Scan for the cell matching the given text and deliver its (X, Y) coordinate at center. 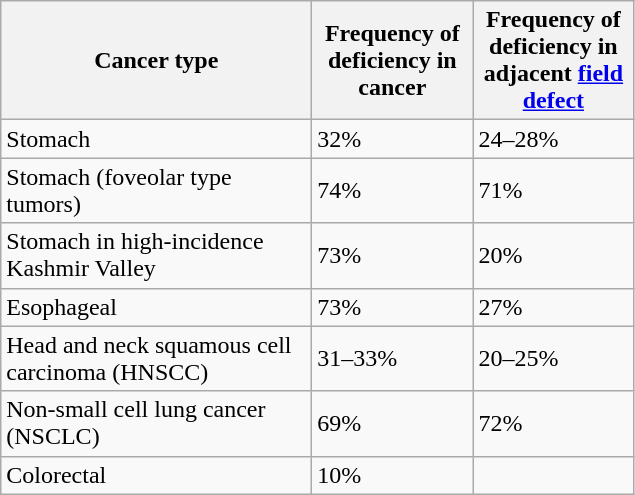
Non-small cell lung cancer (NSCLC) (156, 424)
Stomach in high-incidence Kashmir Valley (156, 256)
69% (392, 424)
10% (392, 475)
Cancer type (156, 60)
Esophageal (156, 307)
32% (392, 139)
20% (554, 256)
Frequency of deficiency in adjacent field defect (554, 60)
72% (554, 424)
27% (554, 307)
Stomach (156, 139)
20–25% (554, 358)
Frequency of deficiency in cancer (392, 60)
31–33% (392, 358)
71% (554, 190)
Colorectal (156, 475)
24–28% (554, 139)
74% (392, 190)
Head and neck squamous cell carcinoma (HNSCC) (156, 358)
Stomach (foveolar type tumors) (156, 190)
